For the text-containing cell, return its midpoint in (x, y) coordinate format. 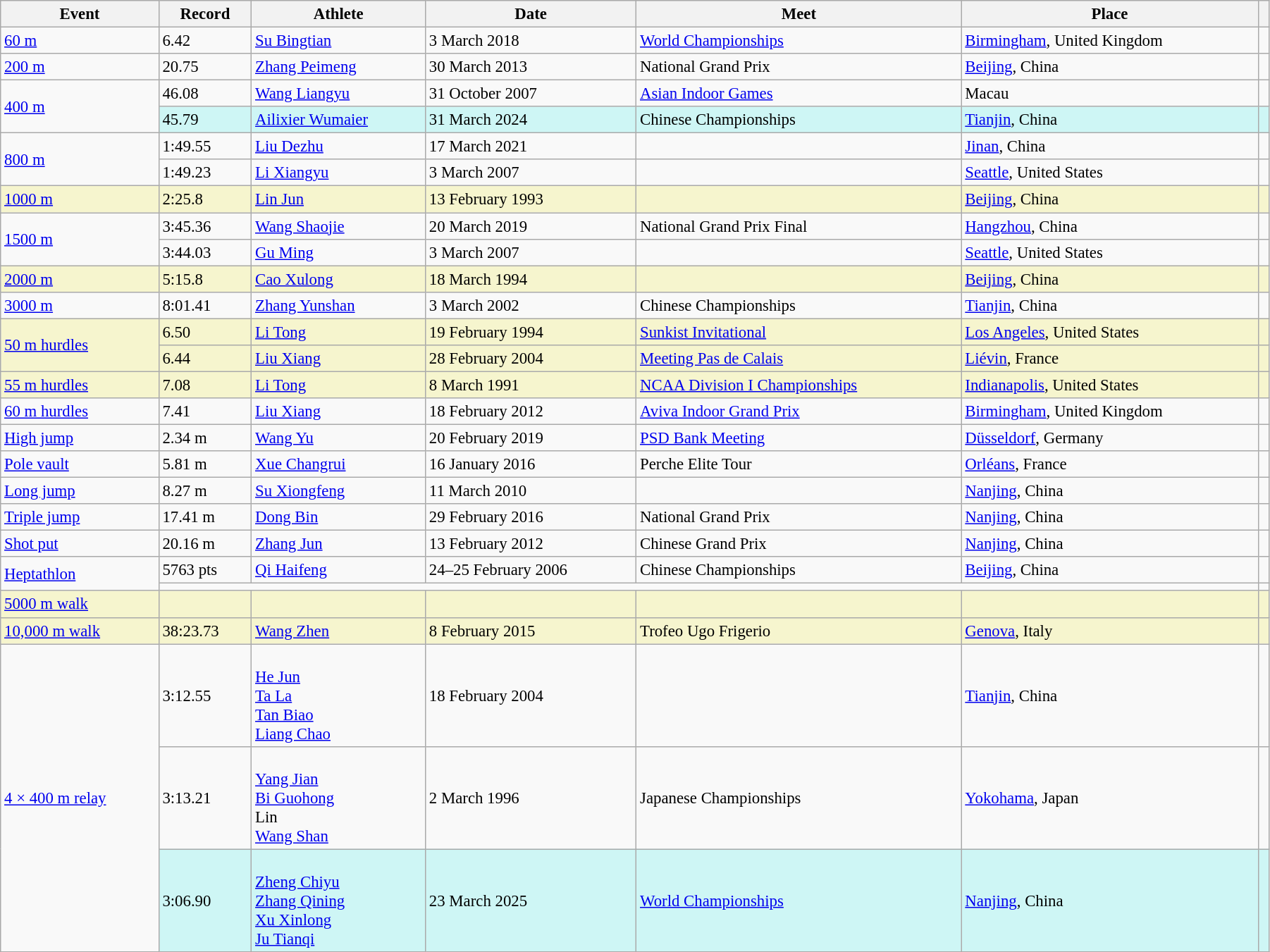
38:23.73 (205, 631)
Indianapolis, United States (1109, 385)
50 m hurdles (80, 345)
3 March 2002 (531, 305)
National Grand Prix Final (799, 226)
800 m (80, 159)
Su Bingtian (338, 41)
Yang JianBi GuohongLinWang Shan (338, 798)
8 February 2015 (531, 631)
Zheng ChiyuZhang QiningXu XinlongJu Tianqi (338, 901)
13 February 1993 (531, 199)
31 October 2007 (531, 94)
Liévin, France (1109, 359)
3:06.90 (205, 901)
2:25.8 (205, 199)
3:12.55 (205, 696)
23 March 2025 (531, 901)
10,000 m walk (80, 631)
Meet (799, 14)
3:44.03 (205, 252)
3 March 2018 (531, 41)
20 March 2019 (531, 226)
20.16 m (205, 544)
Yokohama, Japan (1109, 798)
6.50 (205, 332)
Heptathlon (80, 574)
29 February 2016 (531, 517)
55 m hurdles (80, 385)
1000 m (80, 199)
19 February 1994 (531, 332)
3:45.36 (205, 226)
3:13.21 (205, 798)
400 m (80, 107)
7.08 (205, 385)
Athlete (338, 14)
24–25 February 2006 (531, 570)
18 February 2012 (531, 412)
Long jump (80, 491)
5.81 m (205, 464)
Liu Dezhu (338, 147)
46.08 (205, 94)
Chinese Grand Prix (799, 544)
2000 m (80, 279)
Japanese Championships (799, 798)
Sunkist Invitational (799, 332)
Ailixier Wumaier (338, 120)
PSD Bank Meeting (799, 438)
Wang Shaojie (338, 226)
Orléans, France (1109, 464)
High jump (80, 438)
Genova, Italy (1109, 631)
Düsseldorf, Germany (1109, 438)
4 × 400 m relay (80, 798)
Trofeo Ugo Frigerio (799, 631)
Asian Indoor Games (799, 94)
18 March 1994 (531, 279)
5763 pts (205, 570)
8.27 m (205, 491)
Date (531, 14)
Meeting Pas de Calais (799, 359)
Record (205, 14)
1500 m (80, 240)
11 March 2010 (531, 491)
Su Xiongfeng (338, 491)
18 February 2004 (531, 696)
Zhang Yunshan (338, 305)
Pole vault (80, 464)
1:49.23 (205, 173)
7.41 (205, 412)
28 February 2004 (531, 359)
He JunTa LaTan BiaoLiang Chao (338, 696)
Xue Changrui (338, 464)
17.41 m (205, 517)
5:15.8 (205, 279)
Los Angeles, United States (1109, 332)
Hangzhou, China (1109, 226)
Li Xiangyu (338, 173)
Zhang Jun (338, 544)
Perche Elite Tour (799, 464)
Zhang Peimeng (338, 67)
Shot put (80, 544)
31 March 2024 (531, 120)
60 m (80, 41)
6.44 (205, 359)
1:49.55 (205, 147)
Wang Liangyu (338, 94)
30 March 2013 (531, 67)
20 February 2019 (531, 438)
200 m (80, 67)
Dong Bin (338, 517)
6.42 (205, 41)
Gu Ming (338, 252)
20.75 (205, 67)
60 m hurdles (80, 412)
Place (1109, 14)
Lin Jun (338, 199)
17 March 2021 (531, 147)
3000 m (80, 305)
Wang Yu (338, 438)
Qi Haifeng (338, 570)
Macau (1109, 94)
2.34 m (205, 438)
16 January 2016 (531, 464)
Cao Xulong (338, 279)
13 February 2012 (531, 544)
Triple jump (80, 517)
Event (80, 14)
Jinan, China (1109, 147)
Aviva Indoor Grand Prix (799, 412)
8 March 1991 (531, 385)
2 March 1996 (531, 798)
8:01.41 (205, 305)
NCAA Division I Championships (799, 385)
45.79 (205, 120)
Wang Zhen (338, 631)
5000 m walk (80, 605)
